For the text-containing cell, return its midpoint in (x, y) coordinate format. 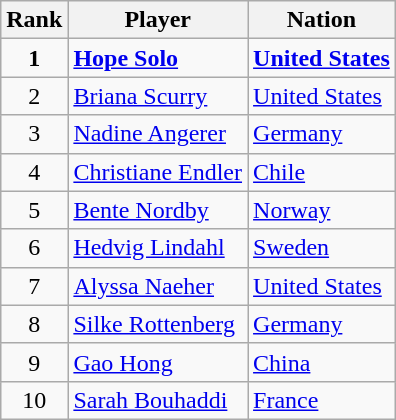
Hope Solo (158, 58)
Christiane Endler (158, 172)
Gao Hong (158, 362)
Bente Nordby (158, 210)
6 (34, 248)
Player (158, 20)
1 (34, 58)
2 (34, 96)
8 (34, 324)
Hedvig Lindahl (158, 248)
China (322, 362)
4 (34, 172)
Alyssa Naeher (158, 286)
Silke Rottenberg (158, 324)
Nation (322, 20)
Briana Scurry (158, 96)
5 (34, 210)
Chile (322, 172)
3 (34, 134)
Sarah Bouhaddi (158, 400)
7 (34, 286)
France (322, 400)
Norway (322, 210)
Rank (34, 20)
Sweden (322, 248)
9 (34, 362)
10 (34, 400)
Nadine Angerer (158, 134)
